Find where the given text appears and provide that cell's center as [x, y] coordinate. 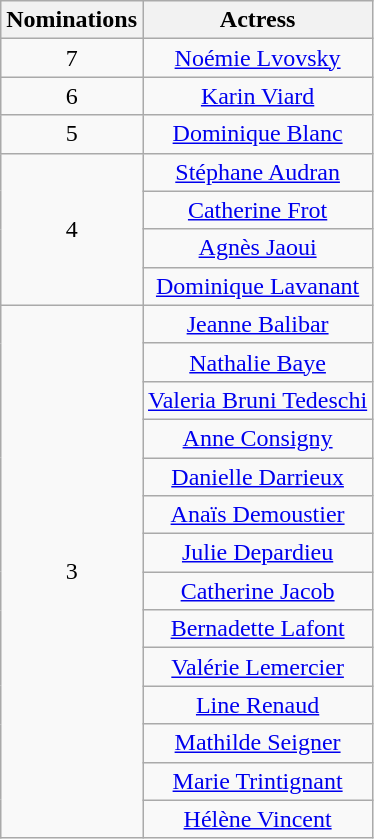
Nominations [72, 20]
3 [72, 572]
Valeria Bruni Tedeschi [257, 400]
Catherine Frot [257, 210]
4 [72, 229]
Danielle Darrieux [257, 477]
Valérie Lemercier [257, 667]
Karin Viard [257, 96]
Stéphane Audran [257, 172]
Noémie Lvovsky [257, 58]
5 [72, 134]
Dominique Blanc [257, 134]
Anne Consigny [257, 438]
Marie Trintignant [257, 781]
Mathilde Seigner [257, 743]
Julie Depardieu [257, 553]
Bernadette Lafont [257, 629]
Line Renaud [257, 705]
Hélène Vincent [257, 819]
Jeanne Balibar [257, 324]
6 [72, 96]
7 [72, 58]
Agnès Jaoui [257, 248]
Actress [257, 20]
Nathalie Baye [257, 362]
Catherine Jacob [257, 591]
Anaïs Demoustier [257, 515]
Dominique Lavanant [257, 286]
